Determine the [x, y] coordinate at the center of the cell enclosing the given text.  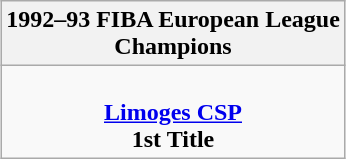
Limoges CSP 1st Title [174, 112]
1992–93 FIBA European LeagueChampions [174, 34]
